Extract the [X, Y] coordinate from the center of the cell holding the provided text.  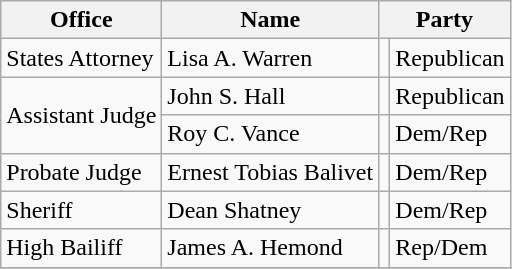
Ernest Tobias Balivet [270, 172]
Assistant Judge [82, 115]
Rep/Dem [450, 248]
John S. Hall [270, 96]
Roy C. Vance [270, 134]
Name [270, 20]
Probate Judge [82, 172]
States Attorney [82, 58]
Office [82, 20]
Dean Shatney [270, 210]
High Bailiff [82, 248]
Sheriff [82, 210]
James A. Hemond [270, 248]
Lisa A. Warren [270, 58]
Party [444, 20]
